From the cell containing the given text, extract its center point as [x, y] coordinate. 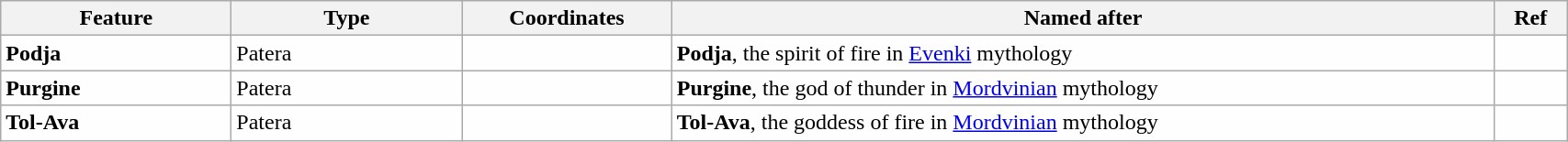
Tol-Ava, the goddess of fire in Mordvinian mythology [1083, 123]
Feature [116, 18]
Type [347, 18]
Podja, the spirit of fire in Evenki mythology [1083, 53]
Purgine [116, 88]
Named after [1083, 18]
Purgine, the god of thunder in Mordvinian mythology [1083, 88]
Ref [1530, 18]
Coordinates [567, 18]
Tol-Ava [116, 123]
Podja [116, 53]
